Locate the cell with the specified text and output its (x, y) center coordinate. 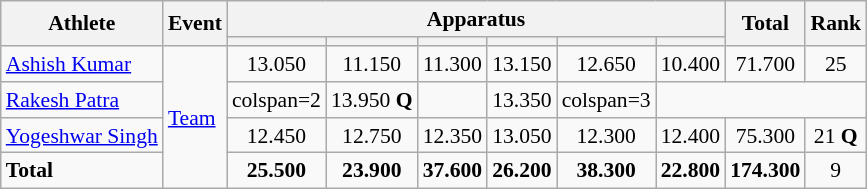
colspan=2 (276, 100)
75.300 (765, 136)
Yogeshwar Singh (82, 136)
Team (195, 117)
colspan=3 (606, 100)
174.300 (765, 171)
12.300 (606, 136)
9 (836, 171)
21 Q (836, 136)
13.350 (522, 100)
13.950 Q (372, 100)
11.300 (452, 64)
25 (836, 64)
10.400 (690, 64)
Athlete (82, 24)
Ashish Kumar (82, 64)
12.450 (276, 136)
12.400 (690, 136)
12.350 (452, 136)
13.150 (522, 64)
Rank (836, 24)
12.750 (372, 136)
38.300 (606, 171)
22.800 (690, 171)
Apparatus (476, 19)
25.500 (276, 171)
71.700 (765, 64)
23.900 (372, 171)
26.200 (522, 171)
37.600 (452, 171)
Rakesh Patra (82, 100)
12.650 (606, 64)
11.150 (372, 64)
Event (195, 24)
